Find where the given text appears and provide that cell's center as [X, Y] coordinate. 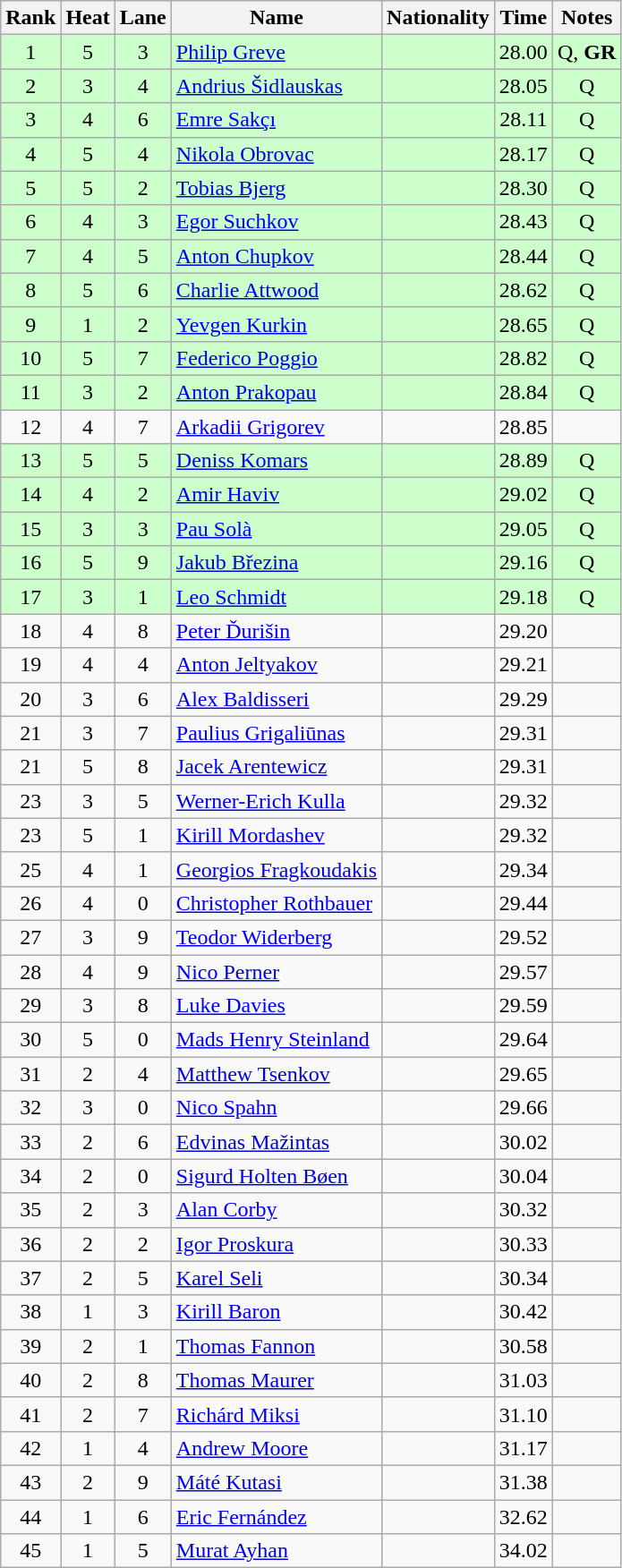
Charlie Attwood [276, 290]
Nationality [439, 18]
Karel Seli [276, 1278]
Jacek Arentewicz [276, 767]
38 [30, 1312]
12 [30, 427]
Igor Proskura [276, 1244]
29.20 [523, 631]
Rank [30, 18]
Emre Sakçı [276, 120]
32.62 [523, 1517]
35 [30, 1210]
Nikola Obrovac [276, 154]
Alan Corby [276, 1210]
Eric Fernández [276, 1517]
43 [30, 1482]
34.02 [523, 1551]
28.84 [523, 392]
28.11 [523, 120]
14 [30, 495]
31.17 [523, 1448]
Lane [143, 18]
28.43 [523, 222]
10 [30, 358]
28.05 [523, 86]
Tobias Bjerg [276, 188]
13 [30, 461]
37 [30, 1278]
Murat Ayhan [276, 1551]
16 [30, 563]
Kirill Mordashev [276, 835]
28 [30, 971]
26 [30, 903]
29.52 [523, 937]
Q, GR [586, 52]
Time [523, 18]
29.64 [523, 1040]
Anton Chupkov [276, 256]
Nico Perner [276, 971]
29.21 [523, 665]
Anton Jeltyakov [276, 665]
Werner-Erich Kulla [276, 801]
Yevgen Kurkin [276, 324]
28.65 [523, 324]
30.04 [523, 1176]
Federico Poggio [276, 358]
Arkadii Grigorev [276, 427]
31.03 [523, 1380]
30.32 [523, 1210]
30.42 [523, 1312]
Alex Baldisseri [276, 699]
36 [30, 1244]
40 [30, 1380]
27 [30, 937]
31.38 [523, 1482]
29 [30, 1006]
28.00 [523, 52]
Philip Greve [276, 52]
29.65 [523, 1074]
44 [30, 1517]
Nico Spahn [276, 1108]
Pau Solà [276, 529]
32 [30, 1108]
Leo Schmidt [276, 597]
19 [30, 665]
Peter Ďurišin [276, 631]
29.02 [523, 495]
Amir Haviv [276, 495]
Heat [88, 18]
34 [30, 1176]
Mads Henry Steinland [276, 1040]
Luke Davies [276, 1006]
Edvinas Mažintas [276, 1142]
Christopher Rothbauer [276, 903]
29.29 [523, 699]
29.18 [523, 597]
17 [30, 597]
Georgios Fragkoudakis [276, 869]
30.33 [523, 1244]
Egor Suchkov [276, 222]
28.62 [523, 290]
Teodor Widerberg [276, 937]
29.44 [523, 903]
Thomas Fannon [276, 1346]
29.34 [523, 869]
29.59 [523, 1006]
Máté Kutasi [276, 1482]
30 [30, 1040]
Matthew Tsenkov [276, 1074]
33 [30, 1142]
28.30 [523, 188]
28.44 [523, 256]
Andrius Šidlauskas [276, 86]
11 [30, 392]
Name [276, 18]
15 [30, 529]
25 [30, 869]
Paulius Grigaliūnas [276, 733]
28.89 [523, 461]
28.82 [523, 358]
30.58 [523, 1346]
Sigurd Holten Bøen [276, 1176]
42 [30, 1448]
Anton Prakopau [276, 392]
28.85 [523, 427]
29.16 [523, 563]
Andrew Moore [276, 1448]
Deniss Komars [276, 461]
29.57 [523, 971]
45 [30, 1551]
30.34 [523, 1278]
31.10 [523, 1414]
41 [30, 1414]
Kirill Baron [276, 1312]
30.02 [523, 1142]
31 [30, 1074]
Thomas Maurer [276, 1380]
Richárd Miksi [276, 1414]
Jakub Březina [276, 563]
29.66 [523, 1108]
28.17 [523, 154]
29.05 [523, 529]
20 [30, 699]
18 [30, 631]
Notes [586, 18]
39 [30, 1346]
